Determine the (x, y) coordinate at the center of the cell enclosing the given text.  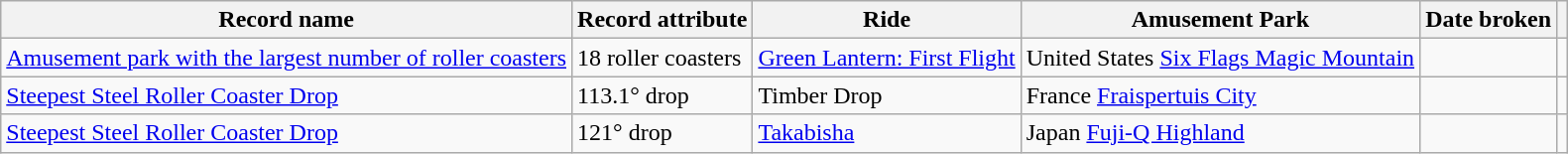
113.1° drop (663, 95)
18 roller coasters (663, 58)
Record name (287, 20)
Date broken (1489, 20)
Japan Fuji-Q Highland (1220, 133)
Amusement Park (1220, 20)
Amusement park with the largest number of roller coasters (287, 58)
121° drop (663, 133)
Record attribute (663, 20)
France Fraispertuis City (1220, 95)
United States Six Flags Magic Mountain (1220, 58)
Ride (887, 20)
Green Lantern: First Flight (887, 58)
Takabisha (887, 133)
Timber Drop (887, 95)
